Output the (x, y) coordinate of the center of the cell containing the given text.  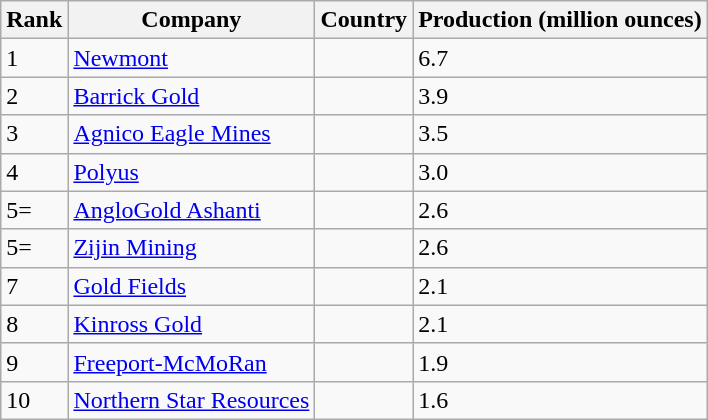
Company (192, 20)
Northern Star Resources (192, 400)
Production (million ounces) (560, 20)
1.6 (560, 400)
9 (34, 362)
Kinross Gold (192, 324)
3 (34, 134)
Freeport-McMoRan (192, 362)
AngloGold Ashanti (192, 210)
Gold Fields (192, 286)
Rank (34, 20)
2 (34, 96)
7 (34, 286)
1.9 (560, 362)
4 (34, 172)
3.9 (560, 96)
3.0 (560, 172)
3.5 (560, 134)
Barrick Gold (192, 96)
6.7 (560, 58)
Polyus (192, 172)
Agnico Eagle Mines (192, 134)
8 (34, 324)
10 (34, 400)
1 (34, 58)
Newmont (192, 58)
Zijin Mining (192, 248)
Country (364, 20)
